Extract the [X, Y] coordinate from the center of the cell holding the provided text.  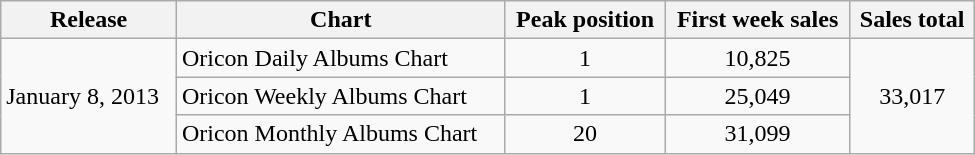
First week sales [758, 20]
10,825 [758, 58]
Sales total [912, 20]
20 [585, 134]
Oricon Monthly Albums Chart [340, 134]
Release [89, 20]
33,017 [912, 96]
Oricon Weekly Albums Chart [340, 96]
Chart [340, 20]
25,049 [758, 96]
31,099 [758, 134]
Peak position [585, 20]
Oricon Daily Albums Chart [340, 58]
January 8, 2013 [89, 96]
